Detect which cell encompasses the target text, then output its [x, y] center coordinate. 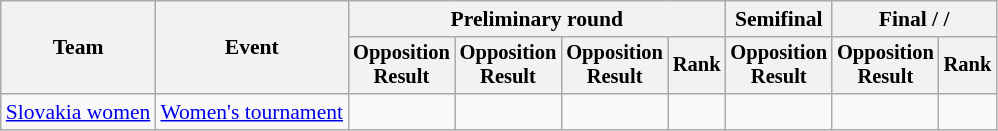
Women's tournament [252, 112]
Semifinal [778, 19]
Preliminary round [536, 19]
Event [252, 48]
Slovakia women [78, 112]
Team [78, 48]
Final / / [914, 19]
